Return the (x, y) coordinate for the center point of the cell that contains the specified text.  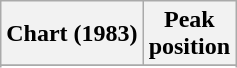
Peakposition (189, 34)
Chart (1983) (72, 34)
